Scan for the cell matching the given text and deliver its (x, y) coordinate at center. 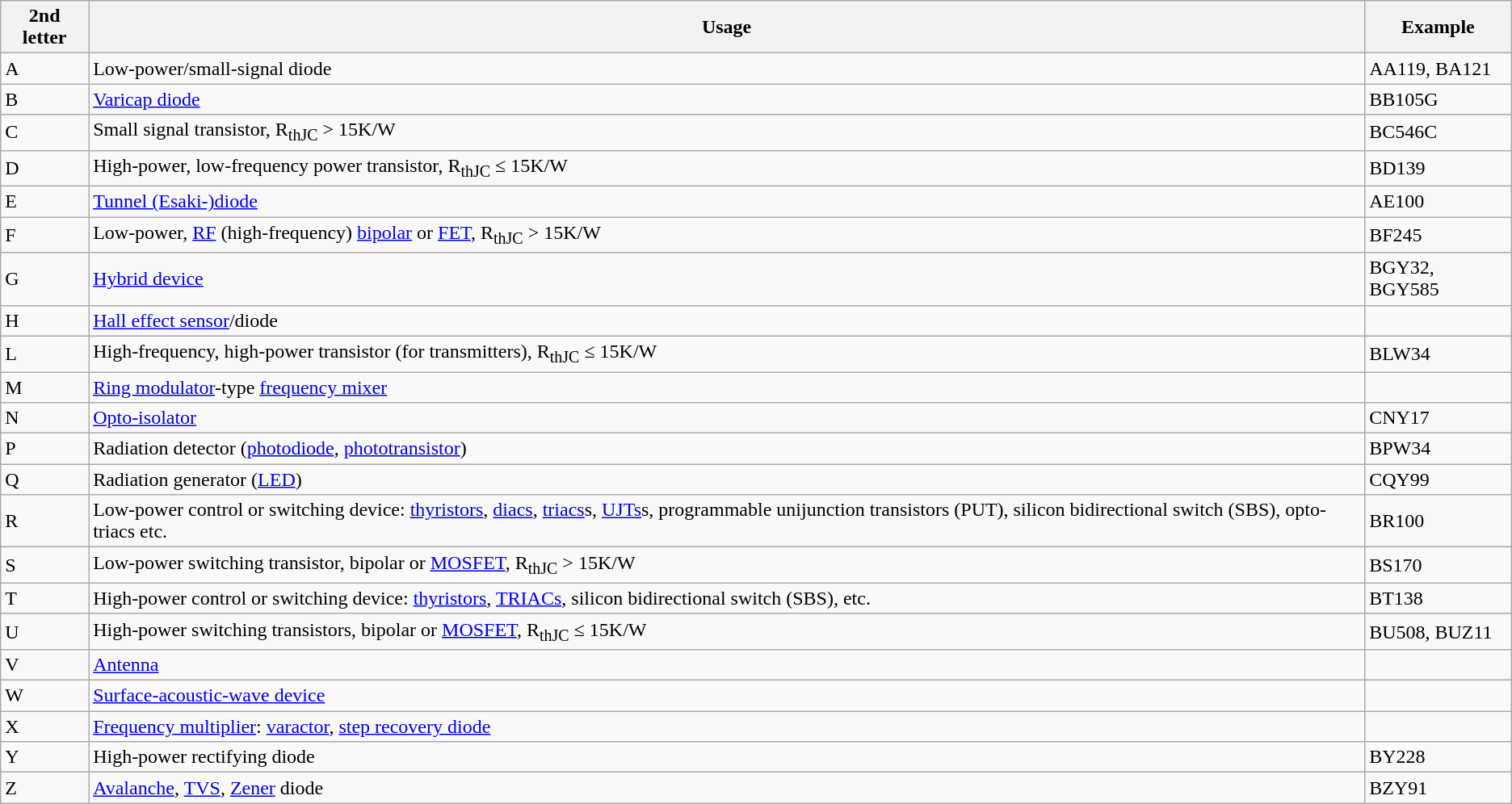
U (45, 631)
P (45, 449)
BS170 (1438, 565)
Small signal transistor, RthJC > 15K/W (727, 132)
Y (45, 757)
A (45, 69)
V (45, 665)
Hall effect sensor/diode (727, 320)
Varicap diode (727, 99)
Surface-acoustic-wave device (727, 696)
CNY17 (1438, 418)
S (45, 565)
Avalanche, TVS, Zener diode (727, 788)
W (45, 696)
C (45, 132)
Opto-isolator (727, 418)
AE100 (1438, 202)
BY228 (1438, 757)
BLW34 (1438, 354)
Usage (727, 27)
High-power switching transistors, bipolar or MOSFET, RthJC ≤ 15K/W (727, 631)
High-frequency, high-power transistor (for transmitters), RthJC ≤ 15K/W (727, 354)
Low-power switching transistor, bipolar or MOSFET, RthJC > 15K/W (727, 565)
F (45, 235)
L (45, 354)
BT138 (1438, 598)
Radiation generator (LED) (727, 479)
M (45, 387)
D (45, 168)
N (45, 418)
CQY99 (1438, 479)
AA119, BA121 (1438, 69)
Frequency multiplier: varactor, step recovery diode (727, 727)
B (45, 99)
H (45, 320)
Radiation detector (photodiode, phototransistor) (727, 449)
Hybrid device (727, 279)
R (45, 521)
BC546C (1438, 132)
High-power rectifying diode (727, 757)
BB105G (1438, 99)
Antenna (727, 665)
E (45, 202)
Low-power/small-signal diode (727, 69)
BZY91 (1438, 788)
BR100 (1438, 521)
High-power control or switching device: thyristors, TRIACs, silicon bidirectional switch (SBS), etc. (727, 598)
Tunnel (Esaki-)diode (727, 202)
High-power, low-frequency power transistor, RthJC ≤ 15K/W (727, 168)
T (45, 598)
Ring modulator-type frequency mixer (727, 387)
BPW34 (1438, 449)
Z (45, 788)
G (45, 279)
Low-power, RF (high-frequency) bipolar or FET, RthJC > 15K/W (727, 235)
BU508, BUZ11 (1438, 631)
BGY32, BGY585 (1438, 279)
Example (1438, 27)
BD139 (1438, 168)
Q (45, 479)
BF245 (1438, 235)
2nd letter (45, 27)
X (45, 727)
